Scan for the cell matching the given text and deliver its [X, Y] coordinate at center. 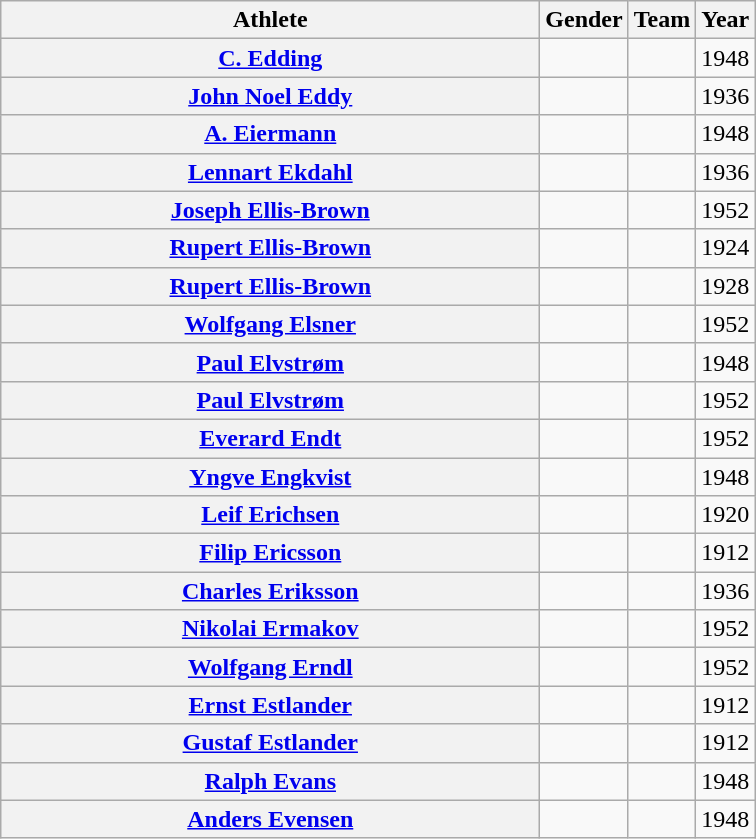
John Noel Eddy [270, 96]
Wolfgang Elsner [270, 324]
Athlete [270, 20]
Yngve Engkvist [270, 477]
Nikolai Ermakov [270, 629]
A. Eiermann [270, 134]
Joseph Ellis-Brown [270, 210]
Everard Endt [270, 438]
Charles Eriksson [270, 591]
Team [662, 20]
Ernst Estlander [270, 705]
Gender [584, 20]
Anders Evensen [270, 819]
Filip Ericsson [270, 553]
C. Edding [270, 58]
Ralph Evans [270, 781]
Wolfgang Erndl [270, 667]
1920 [726, 515]
1924 [726, 248]
1928 [726, 286]
Leif Erichsen [270, 515]
Gustaf Estlander [270, 743]
Lennart Ekdahl [270, 172]
Year [726, 20]
